Find where the given text appears and provide that cell's center as (X, Y) coordinate. 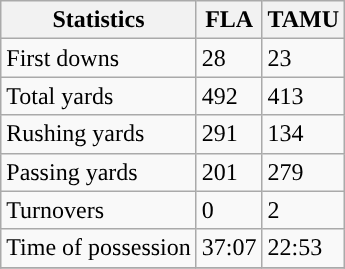
Time of possession (99, 248)
413 (304, 96)
291 (229, 134)
37:07 (229, 248)
TAMU (304, 20)
FLA (229, 20)
Rushing yards (99, 134)
22:53 (304, 248)
0 (229, 210)
Turnovers (99, 210)
2 (304, 210)
28 (229, 58)
Total yards (99, 96)
492 (229, 96)
Passing yards (99, 172)
23 (304, 58)
First downs (99, 58)
134 (304, 134)
Statistics (99, 20)
201 (229, 172)
279 (304, 172)
